Provide the (x, y) coordinate of the cell's center where the given text is located.  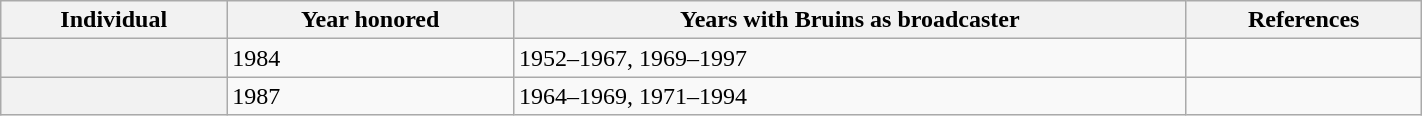
Individual (114, 20)
1952–1967, 1969–1997 (850, 58)
1987 (370, 96)
Year honored (370, 20)
1964–1969, 1971–1994 (850, 96)
References (1304, 20)
Years with Bruins as broadcaster (850, 20)
1984 (370, 58)
